Capture the cell that displays the provided text and extract its (X, Y) central coordinate. 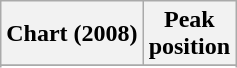
Peak position (189, 34)
Chart (2008) (72, 34)
